Determine the [x, y] coordinate at the center of the cell enclosing the given text.  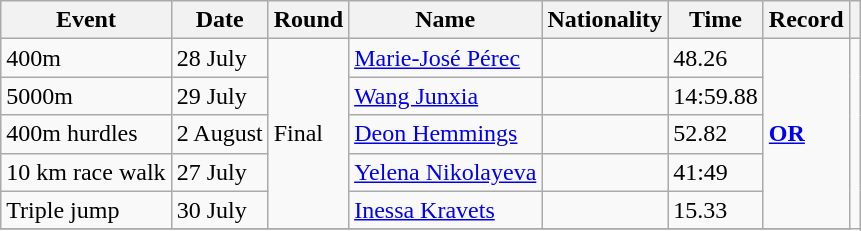
41:49 [716, 172]
Marie-José Pérec [446, 58]
Record [806, 20]
Wang Junxia [446, 96]
28 July [220, 58]
5000m [86, 96]
Deon Hemmings [446, 134]
Yelena Nikolayeva [446, 172]
27 July [220, 172]
Date [220, 20]
30 July [220, 210]
Triple jump [86, 210]
OR [806, 134]
Final [308, 134]
10 km race walk [86, 172]
Time [716, 20]
Inessa Kravets [446, 210]
Nationality [605, 20]
400m hurdles [86, 134]
14:59.88 [716, 96]
15.33 [716, 210]
Round [308, 20]
52.82 [716, 134]
48.26 [716, 58]
Name [446, 20]
2 August [220, 134]
Event [86, 20]
29 July [220, 96]
400m [86, 58]
